Return the (X, Y) coordinate for the center point of the cell that contains the specified text.  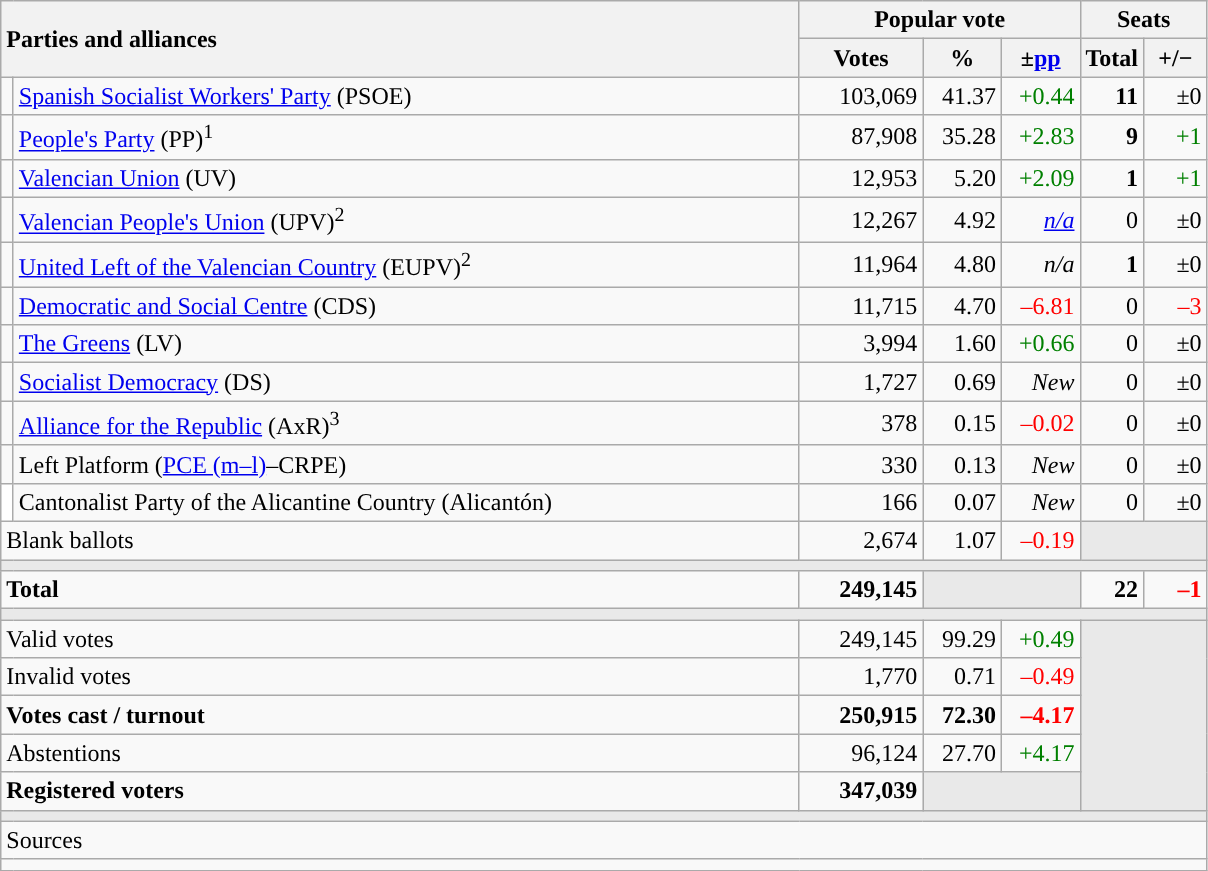
+2.09 (1040, 178)
Popular vote (940, 20)
–0.19 (1040, 541)
Democratic and Social Centre (CDS) (406, 306)
Abstentions (400, 753)
Cantonalist Party of the Alicantine Country (Alicantón) (406, 502)
4.70 (962, 306)
Alliance for the Republic (AxR)3 (406, 424)
9 (1112, 138)
–4.17 (1040, 715)
–6.81 (1040, 306)
12,953 (861, 178)
11,715 (861, 306)
Sources (604, 840)
4.80 (962, 264)
People's Party (PP)1 (406, 138)
5.20 (962, 178)
+4.17 (1040, 753)
12,267 (861, 220)
Valencian Union (UV) (406, 178)
Seats (1144, 20)
–3 (1176, 306)
0.13 (962, 464)
347,039 (861, 791)
2,674 (861, 541)
11 (1112, 96)
250,915 (861, 715)
+0.49 (1040, 639)
Valid votes (400, 639)
Registered voters (400, 791)
72.30 (962, 715)
+0.44 (1040, 96)
Left Platform (PCE (m–l)–CRPE) (406, 464)
330 (861, 464)
United Left of the Valencian Country (EUPV)2 (406, 264)
–0.02 (1040, 424)
4.92 (962, 220)
41.37 (962, 96)
Valencian People's Union (UPV)2 (406, 220)
Votes (861, 58)
Invalid votes (400, 677)
1.60 (962, 344)
% (962, 58)
Blank ballots (400, 541)
27.70 (962, 753)
99.29 (962, 639)
0.07 (962, 502)
Votes cast / turnout (400, 715)
166 (861, 502)
87,908 (861, 138)
1,727 (861, 382)
35.28 (962, 138)
1.07 (962, 541)
+/− (1176, 58)
±pp (1040, 58)
1,770 (861, 677)
3,994 (861, 344)
The Greens (LV) (406, 344)
0.15 (962, 424)
Spanish Socialist Workers' Party (PSOE) (406, 96)
Parties and alliances (400, 39)
+0.66 (1040, 344)
0.71 (962, 677)
22 (1112, 590)
0.69 (962, 382)
378 (861, 424)
96,124 (861, 753)
Socialist Democracy (DS) (406, 382)
–0.49 (1040, 677)
–1 (1176, 590)
+2.83 (1040, 138)
11,964 (861, 264)
103,069 (861, 96)
